Scan for the cell matching the given text and deliver its [x, y] coordinate at center. 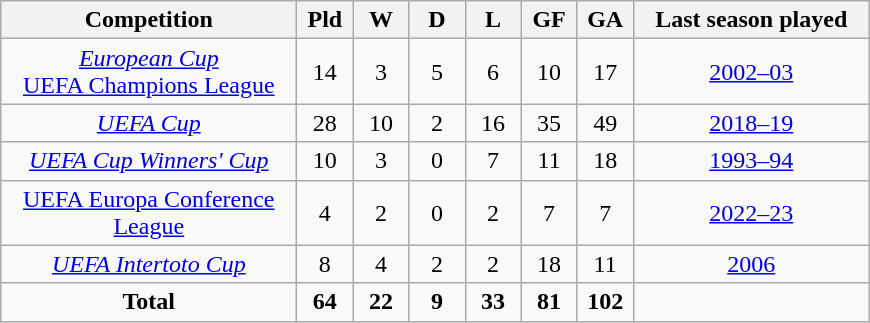
102 [605, 302]
9 [437, 302]
2022–23 [751, 212]
5 [437, 72]
16 [493, 123]
33 [493, 302]
Total [149, 302]
64 [325, 302]
European Cup UEFA Champions League [149, 72]
UEFA Europa Conference League [149, 212]
UEFA Cup Winners' Cup [149, 161]
6 [493, 72]
14 [325, 72]
Pld [325, 20]
28 [325, 123]
2018–19 [751, 123]
49 [605, 123]
17 [605, 72]
81 [549, 302]
UEFA Intertoto Cup [149, 264]
1993–94 [751, 161]
22 [381, 302]
D [437, 20]
UEFA Cup [149, 123]
W [381, 20]
L [493, 20]
Last season played [751, 20]
Competition [149, 20]
GA [605, 20]
2006 [751, 264]
35 [549, 123]
8 [325, 264]
GF [549, 20]
2002–03 [751, 72]
